Identify which cell holds the provided text, then report its (x, y) central coordinate. 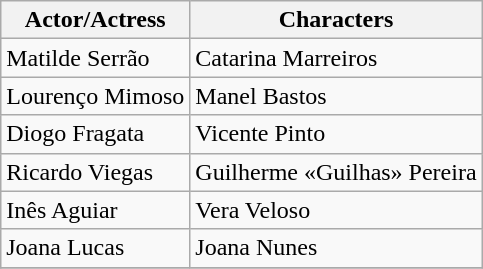
Joana Nunes (336, 248)
Guilherme «Guilhas» Pereira (336, 172)
Ricardo Viegas (96, 172)
Joana Lucas (96, 248)
Lourenço Mimoso (96, 96)
Matilde Serrão (96, 58)
Vicente Pinto (336, 134)
Actor/Actress (96, 20)
Manel Bastos (336, 96)
Catarina Marreiros (336, 58)
Characters (336, 20)
Vera Veloso (336, 210)
Inês Aguiar (96, 210)
Diogo Fragata (96, 134)
